Return [x, y] of the center of cell containing provided text 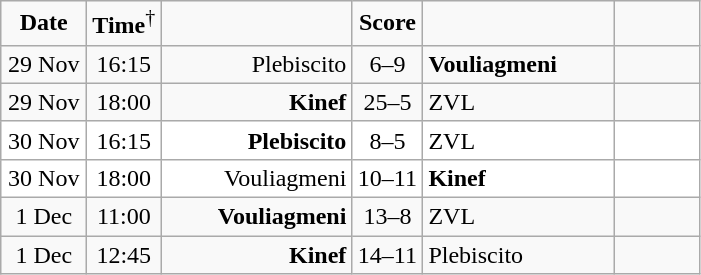
8–5 [388, 140]
11:00 [124, 217]
10–11 [388, 178]
Time† [124, 24]
Score [388, 24]
14–11 [388, 255]
6–9 [388, 64]
25–5 [388, 102]
12:45 [124, 255]
Date [44, 24]
13–8 [388, 217]
